From the cell containing the given text, extract its center point as [x, y] coordinate. 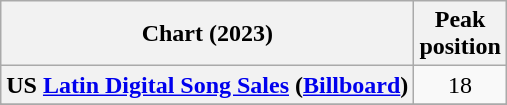
Peakposition [460, 34]
US Latin Digital Song Sales (Billboard) [208, 85]
Chart (2023) [208, 34]
18 [460, 85]
